From the cell containing the given text, extract its center point as (x, y) coordinate. 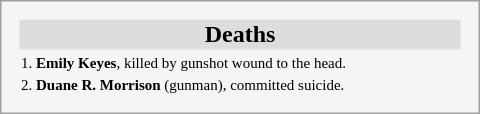
Deaths (240, 35)
1. Emily Keyes, killed by gunshot wound to the head. (240, 62)
2. Duane R. Morrison (gunman), committed suicide. (240, 85)
